Scan for the cell matching the given text and deliver its (X, Y) coordinate at center. 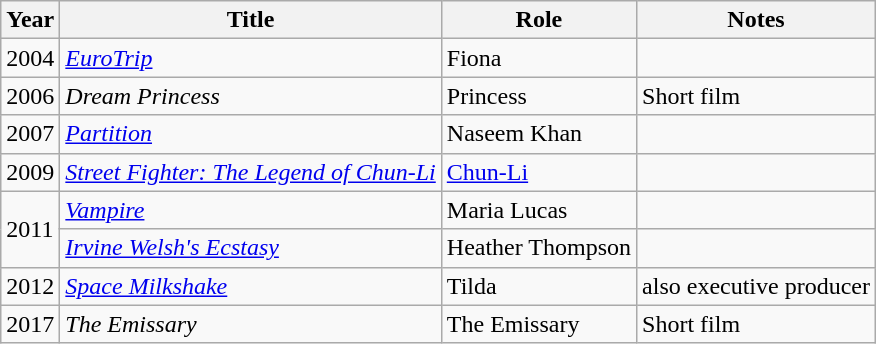
Chun-Li (538, 172)
Maria Lucas (538, 210)
2017 (30, 324)
EuroTrip (250, 58)
2009 (30, 172)
Street Fighter: The Legend of Chun-Li (250, 172)
Space Milkshake (250, 286)
2006 (30, 96)
2012 (30, 286)
Title (250, 20)
Heather Thompson (538, 248)
Role (538, 20)
2011 (30, 229)
Year (30, 20)
Vampire (250, 210)
Tilda (538, 286)
Notes (756, 20)
2004 (30, 58)
Irvine Welsh's Ecstasy (250, 248)
Fiona (538, 58)
2007 (30, 134)
Princess (538, 96)
also executive producer (756, 286)
Partition (250, 134)
Dream Princess (250, 96)
Naseem Khan (538, 134)
